Return the [X, Y] coordinate for the center point of the cell that contains the specified text.  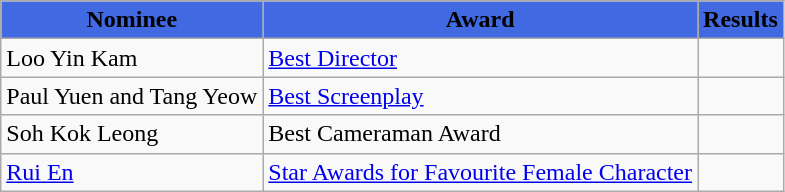
Results [741, 20]
Nominee [132, 20]
Best Screenplay [480, 96]
Best Cameraman Award [480, 134]
Rui En [132, 172]
Award [480, 20]
Paul Yuen and Tang Yeow [132, 96]
Soh Kok Leong [132, 134]
Loo Yin Kam [132, 58]
Star Awards for Favourite Female Character [480, 172]
Best Director [480, 58]
